Search for the cell housing the specified text and yield its (X, Y) center coordinate. 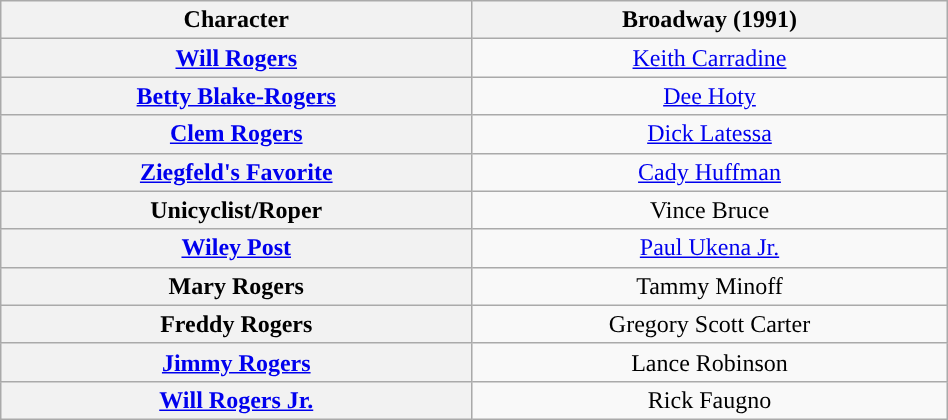
Character (236, 20)
Clem Rogers (236, 134)
Betty Blake-Rogers (236, 96)
Mary Rogers (236, 286)
Broadway (1991) (710, 20)
Gregory Scott Carter (710, 324)
Will Rogers Jr. (236, 400)
Lance Robinson (710, 362)
Jimmy Rogers (236, 362)
Vince Bruce (710, 210)
Keith Carradine (710, 58)
Dick Latessa (710, 134)
Rick Faugno (710, 400)
Tammy Minoff (710, 286)
Will Rogers (236, 58)
Dee Hoty (710, 96)
Wiley Post (236, 248)
Unicyclist/Roper (236, 210)
Ziegfeld's Favorite (236, 172)
Cady Huffman (710, 172)
Paul Ukena Jr. (710, 248)
Freddy Rogers (236, 324)
